Identify which cell holds the provided text, then report its [X, Y] central coordinate. 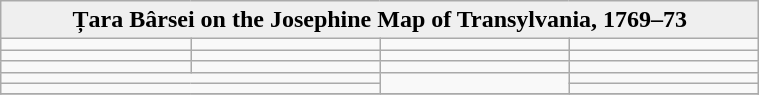
Țara Bârsei on the Josephine Map of Transylvania, 1769–73 [380, 20]
